Scan for the cell matching the given text and deliver its [x, y] coordinate at center. 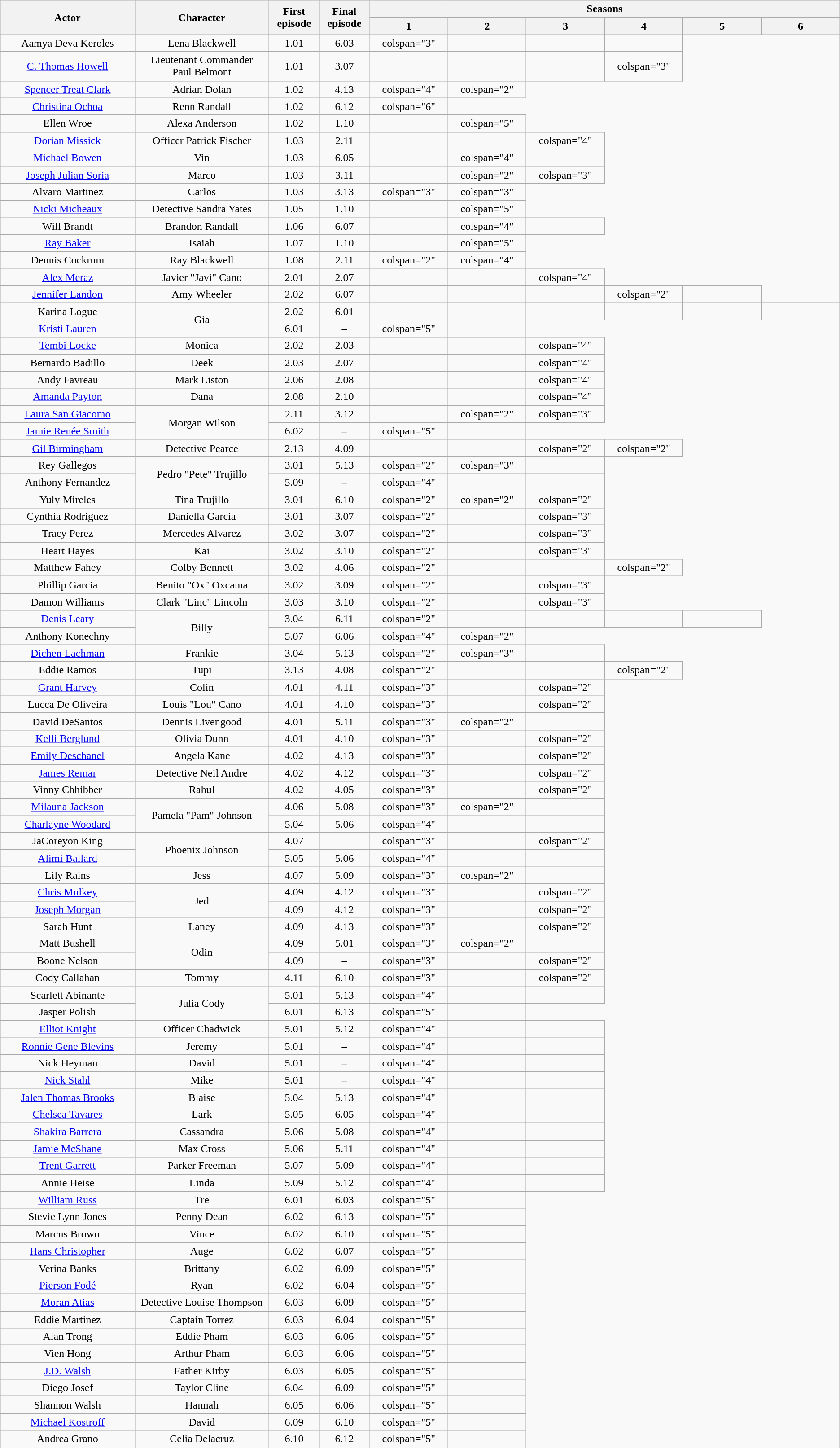
Grant Harvey [67, 687]
Laura San Giacomo [67, 414]
Pedro "Pete" Trujillo [202, 474]
Ellen Wroe [67, 123]
Adrian Dolan [202, 89]
Seasons [605, 9]
Officer Patrick Fischer [202, 140]
Dorian Missick [67, 140]
Tommy [202, 978]
Matt Bushell [67, 943]
Louis "Lou" Cano [202, 704]
Benito "Ox" Oxcama [202, 585]
Michael Bowen [67, 158]
Joseph Julian Soria [67, 175]
Isaiah [202, 243]
Alexa Anderson [202, 123]
Officer Chadwick [202, 1029]
Rahul [202, 790]
Cody Callahan [67, 978]
Hannah [202, 1405]
Diego Josef [67, 1388]
3.11 [344, 175]
C. Thomas Howell [67, 66]
Dennis Cockrum [67, 260]
Boone Nelson [67, 961]
Lark [202, 1115]
Ryan [202, 1285]
Elliot Knight [67, 1029]
Sarah Hunt [67, 926]
Jeremy [202, 1046]
Mike [202, 1080]
Frankie [202, 653]
Chris Mulkey [67, 892]
Amanda Payton [67, 397]
David DeSantos [67, 721]
Eddie Pham [202, 1337]
Billy [202, 627]
Odin [202, 952]
Trent Garrett [67, 1166]
Marco [202, 175]
Alex Meraz [67, 277]
First episode [294, 18]
3.12 [344, 414]
Shakira Barrera [67, 1132]
Lucca De Oliveira [67, 704]
1 [409, 26]
Detective Pearce [202, 448]
Karina Logue [67, 312]
Javier "Javi" Cano [202, 277]
Tembi Locke [67, 346]
Deek [202, 363]
Morgan Wilson [202, 422]
Gil Birmingham [67, 448]
colspan="6" [409, 106]
2.01 [294, 277]
Detective Neil Andre [202, 772]
Alimi Ballard [67, 858]
Scarlett Abinante [67, 995]
Alvaro Martinez [67, 192]
Cassandra [202, 1132]
Matthew Fahey [67, 568]
3.03 [294, 602]
Nick Stahl [67, 1080]
1.05 [294, 209]
Ray Blackwell [202, 260]
Anthony Konechny [67, 636]
Kai [202, 551]
Rey Gallegos [67, 465]
1.06 [294, 226]
Brandon Randall [202, 226]
Ray Baker [67, 243]
Pamela "Pam" Johnson [202, 816]
Annie Heise [67, 1183]
Arthur Pham [202, 1354]
Detective Sandra Yates [202, 209]
Linda [202, 1183]
Phoenix Johnson [202, 850]
Penny Dean [202, 1217]
Angela Kane [202, 755]
Jennifer Landon [67, 294]
2.13 [294, 448]
Detective Louise Thompson [202, 1302]
Mark Liston [202, 380]
J.D. Walsh [67, 1371]
Kelli Berglund [67, 738]
2 [487, 26]
Lena Blackwell [202, 43]
Taylor Cline [202, 1388]
Lily Rains [67, 875]
Nicki Micheaux [67, 209]
Michael Kostroff [67, 1422]
Andrea Grano [67, 1439]
Brittany [202, 1268]
Denis Leary [67, 619]
Damon Williams [67, 602]
Will Brandt [67, 226]
2.10 [344, 397]
Colin [202, 687]
6.11 [344, 619]
Julia Cody [202, 1003]
Yuly Mireles [67, 500]
Auge [202, 1251]
Moran Atias [67, 1302]
William Russ [67, 1200]
Amy Wheeler [202, 294]
Dennis Livengood [202, 721]
Dana [202, 397]
Father Kirby [202, 1371]
Cynthia Rodriguez [67, 517]
Dichen Lachman [67, 653]
James Remar [67, 772]
Lieutenant Commander Paul Belmont [202, 66]
Phillip Garcia [67, 585]
Final episode [344, 18]
Nick Heyman [67, 1063]
Character [202, 18]
Heart Hayes [67, 551]
Gia [202, 320]
Christina Ochoa [67, 106]
Hans Christopher [67, 1251]
Jamie McShane [67, 1149]
Chelsea Tavares [67, 1115]
Actor [67, 18]
Andy Favreau [67, 380]
Max Cross [202, 1149]
Jess [202, 875]
Jamie Renée Smith [67, 431]
6 [801, 26]
Milauna Jackson [67, 807]
Tre [202, 1200]
Colby Bennett [202, 568]
5 [722, 26]
Spencer Treat Clark [67, 89]
Captain Torrez [202, 1319]
Eddie Martinez [67, 1319]
Pierson Fodé [67, 1285]
Jed [202, 901]
Kristi Lauren [67, 329]
Olivia Dunn [202, 738]
Emily Deschanel [67, 755]
Renn Randall [202, 106]
Stevie Lynn Jones [67, 1217]
4 [643, 26]
Laney [202, 926]
Anthony Fernandez [67, 482]
Carlos [202, 192]
Vinny Chhibber [67, 790]
4.08 [344, 670]
2.06 [294, 380]
Tina Trujillo [202, 500]
Mercedes Alvarez [202, 534]
Joseph Morgan [67, 909]
Tracy Perez [67, 534]
Bernardo Badillo [67, 363]
Alan Trong [67, 1337]
Jasper Polish [67, 1012]
Verina Banks [67, 1268]
Eddie Ramos [67, 670]
1.07 [294, 243]
Celia Delacruz [202, 1439]
3 [565, 26]
Parker Freeman [202, 1166]
Marcus Brown [67, 1234]
Tupi [202, 670]
Monica [202, 346]
Blaise [202, 1097]
Ronnie Gene Blevins [67, 1046]
Vien Hong [67, 1354]
JaCoreyon King [67, 841]
Vin [202, 158]
Vince [202, 1234]
1.08 [294, 260]
Jalen Thomas Brooks [67, 1097]
Shannon Walsh [67, 1405]
4.05 [344, 790]
Aamya Deva Keroles [67, 43]
Daniella Garcia [202, 517]
Charlayne Woodard [67, 824]
3.09 [344, 585]
Clark "Linc" Lincoln [202, 602]
